Output the [x, y] coordinate of the center of the cell containing the given text.  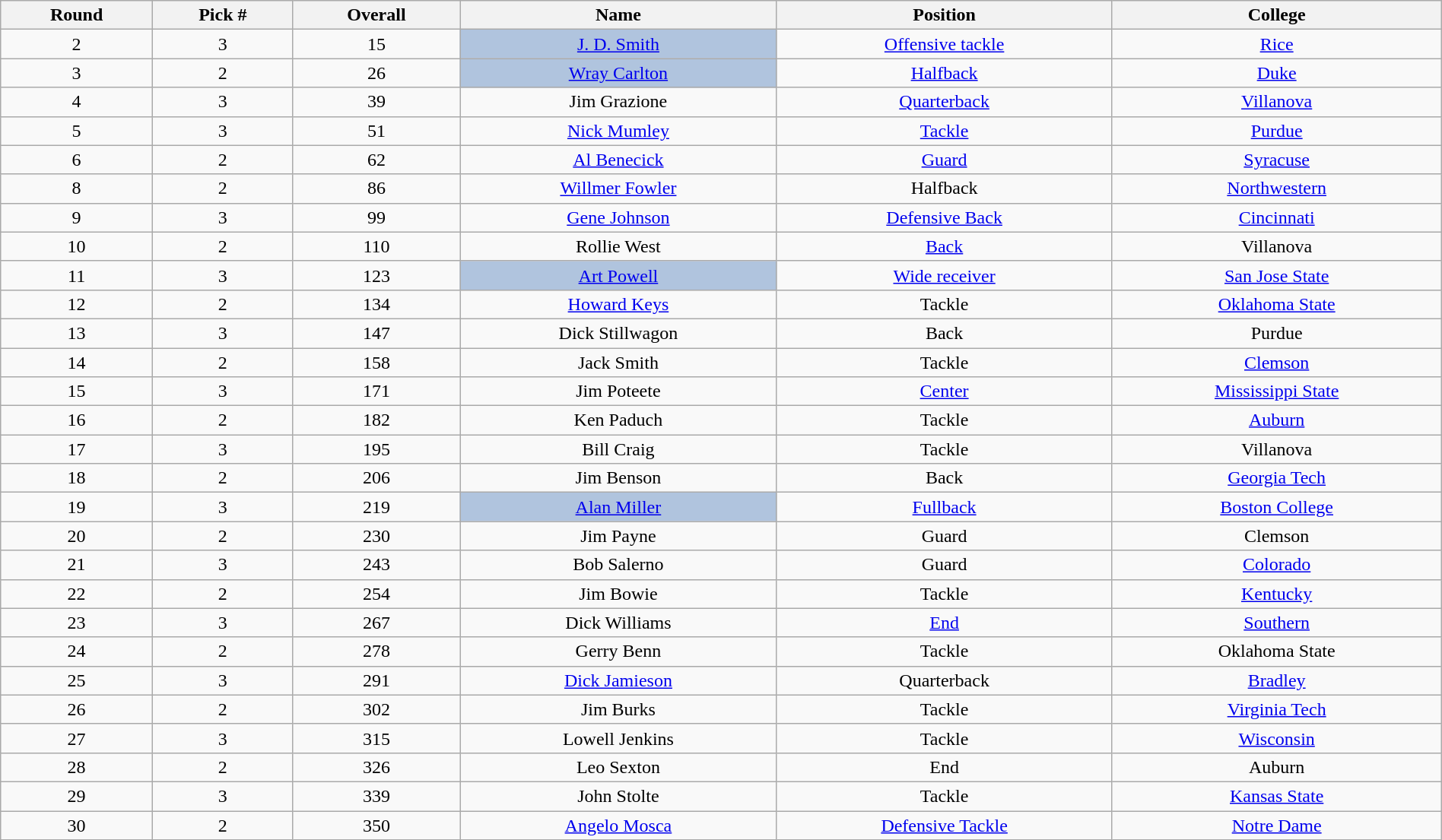
195 [376, 449]
Jim Burks [618, 709]
Pick # [222, 15]
13 [77, 333]
Southern [1276, 623]
Art Powell [618, 275]
Kentucky [1276, 594]
134 [376, 304]
243 [376, 565]
Bill Craig [618, 449]
24 [77, 651]
86 [376, 189]
62 [376, 160]
Dick Williams [618, 623]
J. D. Smith [618, 44]
230 [376, 536]
Jim Bowie [618, 594]
Wray Carlton [618, 73]
28 [77, 767]
51 [376, 131]
Dick Jamieson [618, 680]
17 [77, 449]
291 [376, 680]
29 [77, 796]
18 [77, 478]
Jim Benson [618, 478]
278 [376, 651]
Notre Dame [1276, 825]
11 [77, 275]
267 [376, 623]
21 [77, 565]
123 [376, 275]
10 [77, 246]
171 [376, 391]
Jim Grazione [618, 102]
Bradley [1276, 680]
110 [376, 246]
College [1276, 15]
4 [77, 102]
350 [376, 825]
Cincinnati [1276, 217]
Colorado [1276, 565]
Defensive Tackle [945, 825]
Howard Keys [618, 304]
25 [77, 680]
Virginia Tech [1276, 709]
Al Benecick [618, 160]
Ken Paduch [618, 420]
16 [77, 420]
Bob Salerno [618, 565]
99 [376, 217]
San Jose State [1276, 275]
315 [376, 738]
Jim Payne [618, 536]
23 [77, 623]
20 [77, 536]
206 [376, 478]
19 [77, 507]
30 [77, 825]
Mississippi State [1276, 391]
Nick Mumley [618, 131]
Gene Johnson [618, 217]
339 [376, 796]
Lowell Jenkins [618, 738]
254 [376, 594]
14 [77, 363]
Alan Miller [618, 507]
Wide receiver [945, 275]
Offensive tackle [945, 44]
Kansas State [1276, 796]
Fullback [945, 507]
8 [77, 189]
Jack Smith [618, 363]
Dick Stillwagon [618, 333]
Rollie West [618, 246]
Position [945, 15]
22 [77, 594]
147 [376, 333]
Wisconsin [1276, 738]
158 [376, 363]
5 [77, 131]
9 [77, 217]
Boston College [1276, 507]
12 [77, 304]
27 [77, 738]
Round [77, 15]
Northwestern [1276, 189]
326 [376, 767]
Center [945, 391]
Syracuse [1276, 160]
Jim Poteete [618, 391]
6 [77, 160]
John Stolte [618, 796]
302 [376, 709]
Georgia Tech [1276, 478]
Overall [376, 15]
Leo Sexton [618, 767]
Rice [1276, 44]
Name [618, 15]
Angelo Mosca [618, 825]
Duke [1276, 73]
Willmer Fowler [618, 189]
Gerry Benn [618, 651]
219 [376, 507]
182 [376, 420]
Defensive Back [945, 217]
39 [376, 102]
